Scan for the cell matching the given text and deliver its [x, y] coordinate at center. 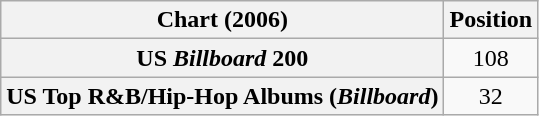
Chart (2006) [222, 20]
Position [491, 20]
US Billboard 200 [222, 58]
32 [491, 96]
108 [491, 58]
US Top R&B/Hip-Hop Albums (Billboard) [222, 96]
